For the text-containing cell, return its midpoint in [X, Y] coordinate format. 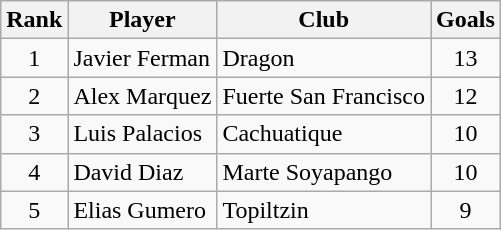
12 [466, 96]
Rank [34, 20]
Javier Ferman [142, 58]
3 [34, 134]
1 [34, 58]
Fuerte San Francisco [324, 96]
13 [466, 58]
Elias Gumero [142, 210]
Dragon [324, 58]
Player [142, 20]
Alex Marquez [142, 96]
Goals [466, 20]
Club [324, 20]
5 [34, 210]
Topiltzin [324, 210]
Cachuatique [324, 134]
4 [34, 172]
David Diaz [142, 172]
Luis Palacios [142, 134]
2 [34, 96]
9 [466, 210]
Marte Soyapango [324, 172]
